From the cell containing the given text, extract its center point as [x, y] coordinate. 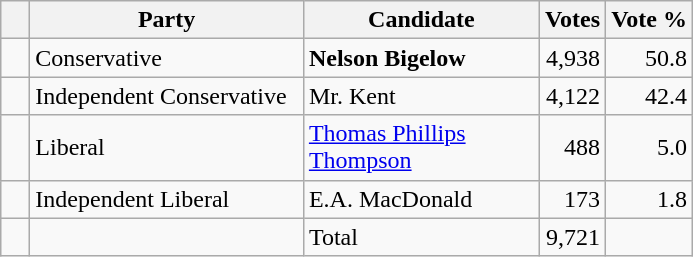
Independent Conservative [167, 96]
488 [572, 148]
1.8 [650, 199]
Nelson Bigelow [421, 58]
Liberal [167, 148]
E.A. MacDonald [421, 199]
173 [572, 199]
5.0 [650, 148]
Independent Liberal [167, 199]
9,721 [572, 237]
Thomas Phillips Thompson [421, 148]
50.8 [650, 58]
Votes [572, 20]
Vote % [650, 20]
42.4 [650, 96]
Total [421, 237]
Mr. Kent [421, 96]
4,122 [572, 96]
4,938 [572, 58]
Candidate [421, 20]
Party [167, 20]
Conservative [167, 58]
